Return (x, y) of the center of cell containing provided text 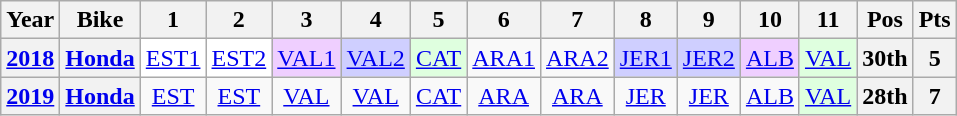
Pts (934, 20)
JER2 (708, 58)
EST2 (239, 58)
ARA1 (504, 58)
VAL1 (306, 58)
2019 (30, 96)
11 (828, 20)
10 (770, 20)
JER1 (646, 58)
EST1 (173, 58)
VAL2 (376, 58)
Year (30, 20)
3 (306, 20)
28th (885, 96)
ARA2 (577, 58)
Pos (885, 20)
6 (504, 20)
2018 (30, 58)
30th (885, 58)
2 (239, 20)
Bike (100, 20)
8 (646, 20)
1 (173, 20)
4 (376, 20)
9 (708, 20)
